Extract the (X, Y) coordinate from the center of the cell holding the provided text.  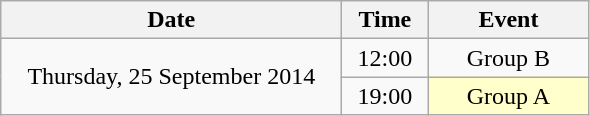
Group A (508, 96)
19:00 (385, 96)
Thursday, 25 September 2014 (172, 77)
Event (508, 20)
12:00 (385, 58)
Time (385, 20)
Date (172, 20)
Group B (508, 58)
